Identify which cell holds the provided text, then report its (x, y) central coordinate. 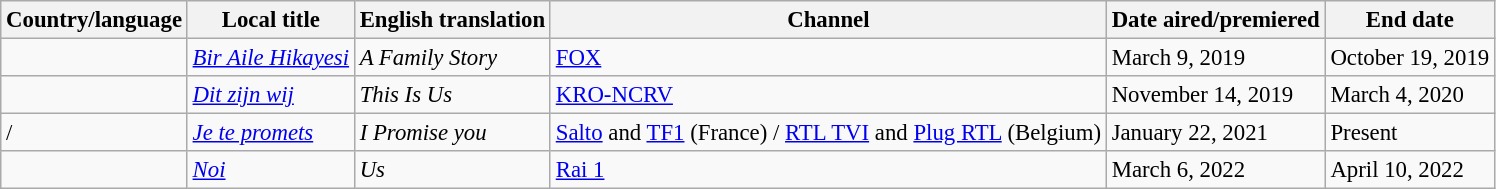
Country/language (94, 20)
Rai 1 (828, 170)
Present (1410, 133)
English translation (452, 20)
April 10, 2022 (1410, 170)
October 19, 2019 (1410, 58)
Noi (270, 170)
Je te promets (270, 133)
Date aired/premiered (1216, 20)
Channel (828, 20)
Salto and TF1 (France) / RTL TVI and Plug RTL (Belgium) (828, 133)
Bir Aile Hikayesi (270, 58)
KRO-NCRV (828, 95)
I Promise you (452, 133)
Us (452, 170)
Local title (270, 20)
November 14, 2019 (1216, 95)
This Is Us (452, 95)
January 22, 2021 (1216, 133)
March 4, 2020 (1410, 95)
March 6, 2022 (1216, 170)
End date (1410, 20)
FOX (828, 58)
Dit zijn wij (270, 95)
March 9, 2019 (1216, 58)
/ (94, 133)
A Family Story (452, 58)
